Capture the cell that displays the provided text and extract its (X, Y) central coordinate. 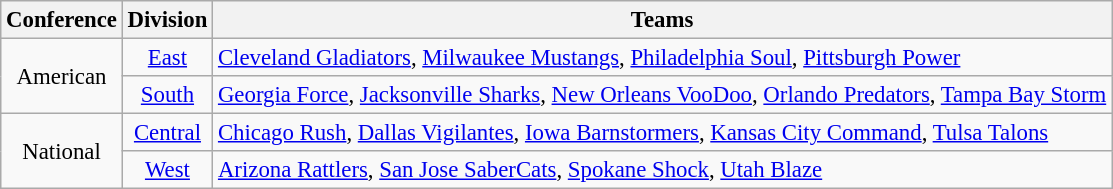
National (62, 152)
Teams (662, 20)
Georgia Force, Jacksonville Sharks, New Orleans VooDoo, Orlando Predators, Tampa Bay Storm (662, 95)
West (167, 170)
Division (167, 20)
American (62, 76)
Chicago Rush, Dallas Vigilantes, Iowa Barnstormers, Kansas City Command, Tulsa Talons (662, 133)
Cleveland Gladiators, Milwaukee Mustangs, Philadelphia Soul, Pittsburgh Power (662, 58)
Arizona Rattlers, San Jose SaberCats, Spokane Shock, Utah Blaze (662, 170)
Central (167, 133)
Conference (62, 20)
East (167, 58)
South (167, 95)
